Find where the given text appears and provide that cell's center as (x, y) coordinate. 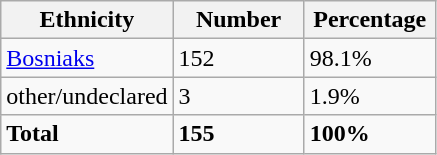
Total (87, 134)
Percentage (370, 20)
Number (238, 20)
152 (238, 58)
other/undeclared (87, 96)
100% (370, 134)
1.9% (370, 96)
Ethnicity (87, 20)
3 (238, 96)
155 (238, 134)
98.1% (370, 58)
Bosniaks (87, 58)
